Scan for the cell matching the given text and deliver its [x, y] coordinate at center. 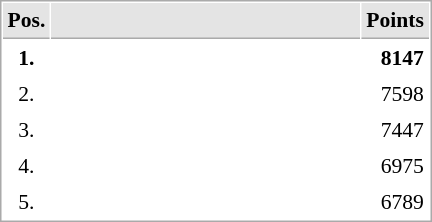
7598 [396, 93]
1. [26, 57]
7447 [396, 129]
Pos. [26, 21]
2. [26, 93]
Points [396, 21]
4. [26, 165]
6789 [396, 201]
6975 [396, 165]
3. [26, 129]
5. [26, 201]
8147 [396, 57]
